Detect which cell encompasses the target text, then output its (x, y) center coordinate. 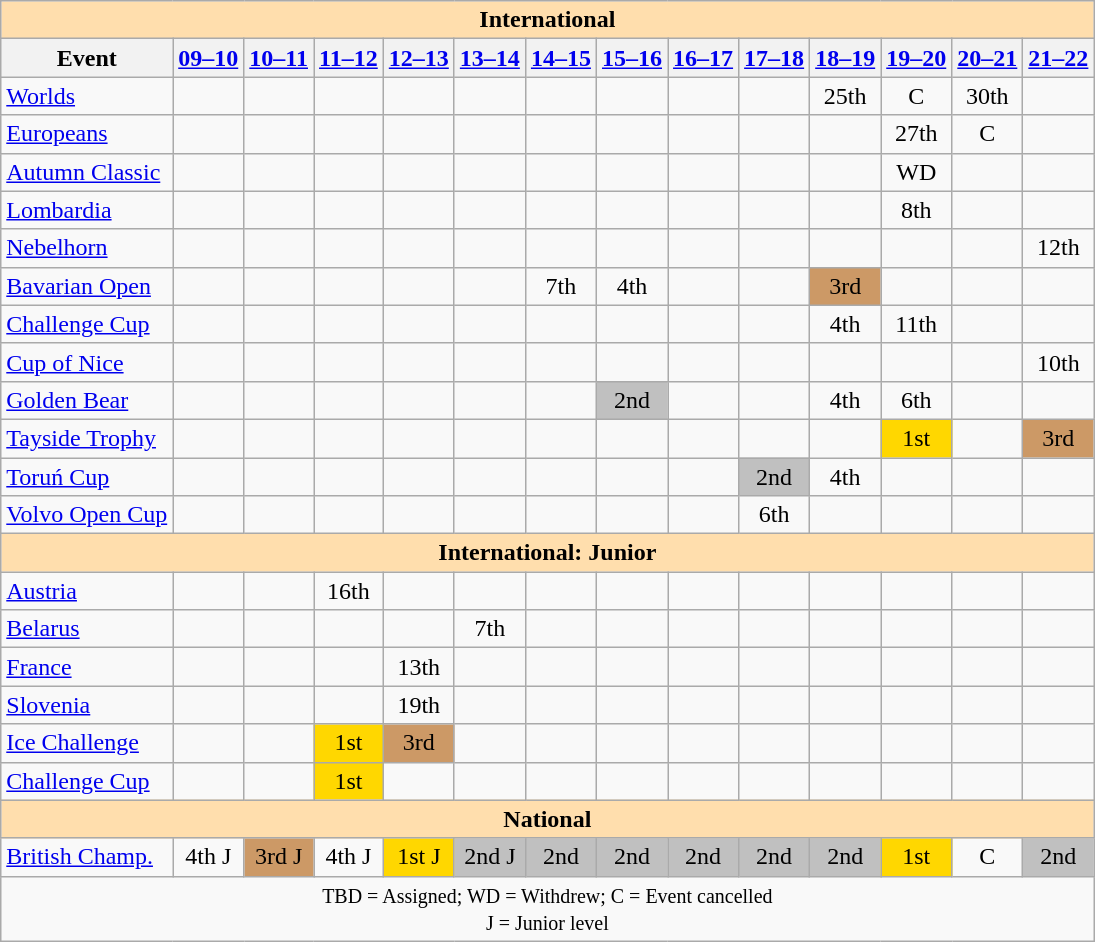
Lombardia (87, 210)
Worlds (87, 96)
Slovenia (87, 705)
Event (87, 58)
Ice Challenge (87, 743)
Tayside Trophy (87, 438)
20–21 (988, 58)
27th (916, 134)
France (87, 667)
16th (349, 591)
17–18 (774, 58)
30th (988, 96)
10–11 (279, 58)
18–19 (846, 58)
Belarus (87, 629)
15–16 (632, 58)
13th (418, 667)
13–14 (490, 58)
2nd J (490, 857)
Volvo Open Cup (87, 515)
12–13 (418, 58)
10th (1058, 362)
1st J (418, 857)
National (548, 819)
Cup of Nice (87, 362)
British Champ. (87, 857)
Autumn Classic (87, 172)
WD (916, 172)
11–12 (349, 58)
16–17 (704, 58)
International: Junior (548, 553)
Golden Bear (87, 400)
11th (916, 324)
Nebelhorn (87, 248)
14–15 (560, 58)
Toruń Cup (87, 477)
09–10 (208, 58)
3rd J (279, 857)
TBD = Assigned; WD = Withdrew; C = Event cancelled J = Junior level (548, 908)
25th (846, 96)
Austria (87, 591)
Bavarian Open (87, 286)
19–20 (916, 58)
12th (1058, 248)
21–22 (1058, 58)
Europeans (87, 134)
8th (916, 210)
International (548, 20)
19th (418, 705)
